Provide the (X, Y) coordinate of the cell's center where the given text is located.  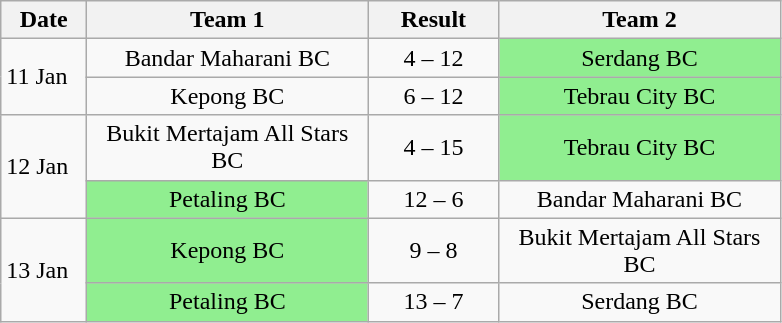
13 – 7 (434, 302)
9 – 8 (434, 250)
6 – 12 (434, 96)
11 Jan (44, 77)
Result (434, 20)
13 Jan (44, 270)
4 – 15 (434, 148)
Team 1 (228, 20)
12 Jan (44, 166)
4 – 12 (434, 58)
12 – 6 (434, 199)
Team 2 (640, 20)
Date (44, 20)
